Scan for the cell matching the given text and deliver its [x, y] coordinate at center. 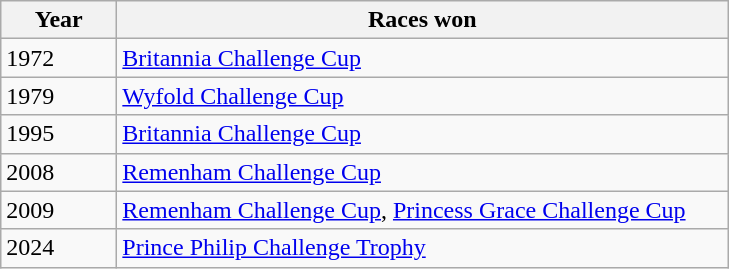
Remenham Challenge Cup, Princess Grace Challenge Cup [422, 210]
2009 [59, 210]
1995 [59, 134]
Wyfold Challenge Cup [422, 96]
Prince Philip Challenge Trophy [422, 248]
Races won [422, 20]
Remenham Challenge Cup [422, 172]
1979 [59, 96]
Year [59, 20]
2024 [59, 248]
2008 [59, 172]
1972 [59, 58]
